Extract the (X, Y) coordinate from the center of the cell holding the provided text.  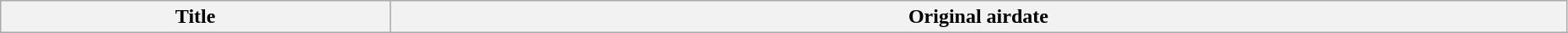
Title (196, 17)
Original airdate (978, 17)
